Scan for the cell matching the given text and deliver its (X, Y) coordinate at center. 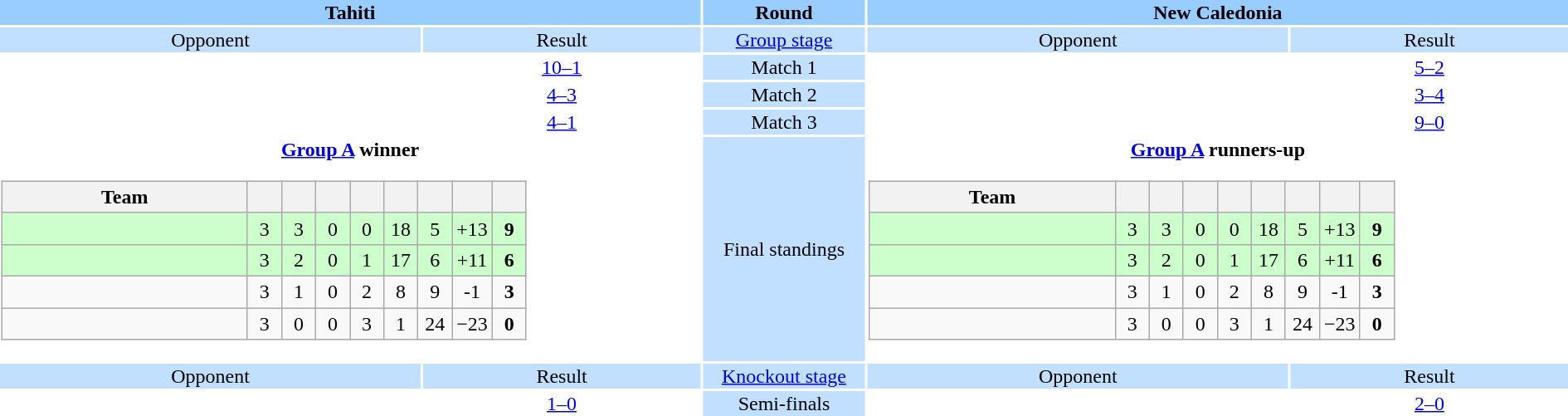
5–2 (1429, 67)
Round (784, 12)
New Caledonia (1218, 12)
Semi-finals (784, 404)
Knockout stage (784, 376)
Match 1 (784, 67)
4–1 (562, 122)
9–0 (1429, 122)
Match 2 (784, 95)
Group stage (784, 40)
4–3 (562, 95)
Final standings (784, 249)
Match 3 (784, 122)
Tahiti (350, 12)
Group A runners-up Team 3 3 0 0 18 5 +13 9 3 2 0 1 17 6 +11 6 3 1 0 2 8 9 -1 3 3 0 0 3 1 24 −23 0 (1218, 249)
Group A winner Team 3 3 0 0 18 5 +13 9 3 2 0 1 17 6 +11 6 3 1 0 2 8 9 -1 3 3 0 0 3 1 24 −23 0 (350, 249)
2–0 (1429, 404)
1–0 (562, 404)
10–1 (562, 67)
3–4 (1429, 95)
